Extract the [X, Y] coordinate from the center of the cell holding the provided text.  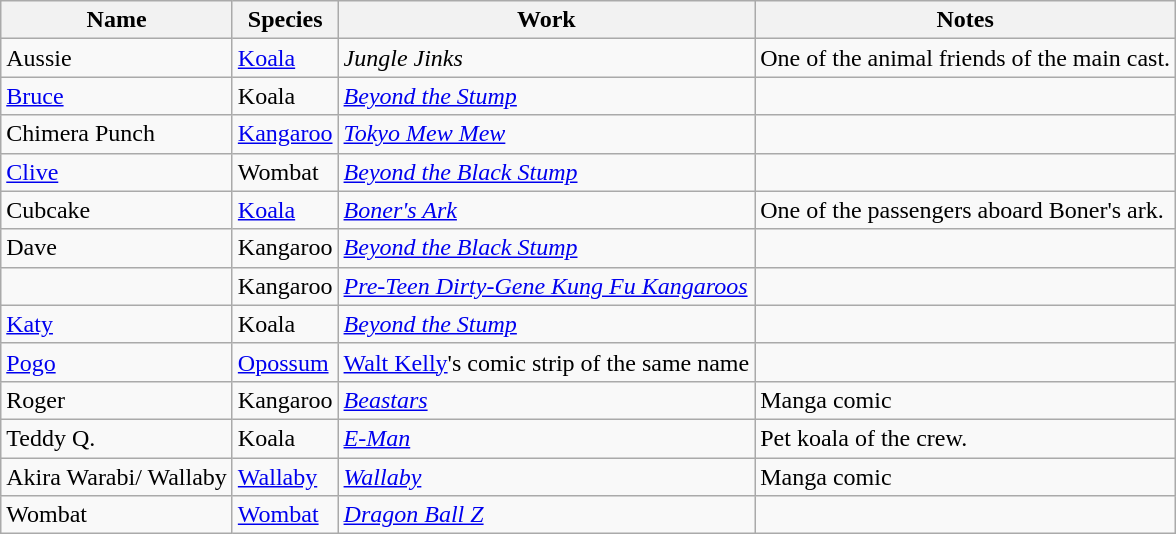
Beastars [546, 400]
Clive [117, 172]
Aussie [117, 58]
Bruce [117, 96]
Teddy Q. [117, 438]
Work [546, 20]
Notes [966, 20]
Katy [117, 324]
Pre-Teen Dirty-Gene Kung Fu Kangaroos [546, 286]
Chimera Punch [117, 134]
Name [117, 20]
Cubcake [117, 210]
Dragon Ball Z [546, 515]
Tokyo Mew Mew [546, 134]
Opossum [285, 362]
Roger [117, 400]
Dave [117, 248]
Species [285, 20]
Walt Kelly's comic strip of the same name [546, 362]
Pet koala of the crew. [966, 438]
Pogo [117, 362]
Jungle Jinks [546, 58]
E-Man [546, 438]
Akira Warabi/ Wallaby [117, 477]
One of the animal friends of the main cast. [966, 58]
Boner's Ark [546, 210]
One of the passengers aboard Boner's ark. [966, 210]
